Output the (x, y) coordinate of the center of the cell containing the given text.  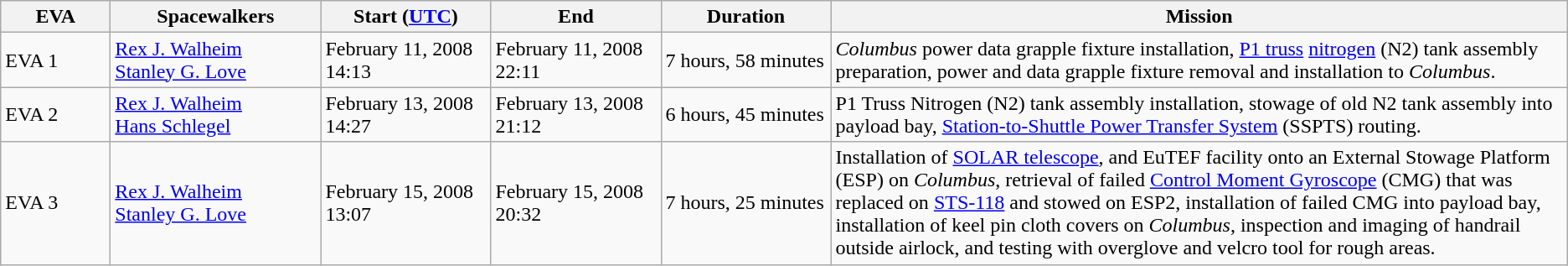
Start (UTC) (405, 17)
EVA 1 (55, 60)
End (576, 17)
February 15, 2008 20:32 (576, 203)
Spacewalkers (216, 17)
EVA 3 (55, 203)
EVA (55, 17)
6 hours, 45 minutes (745, 114)
EVA 2 (55, 114)
Mission (1199, 17)
7 hours, 58 minutes (745, 60)
February 15, 2008 13:07 (405, 203)
February 13, 2008 14:27 (405, 114)
February 13, 2008 21:12 (576, 114)
Rex J. Walheim Hans Schlegel (216, 114)
Duration (745, 17)
7 hours, 25 minutes (745, 203)
February 11, 2008 22:11 (576, 60)
February 11, 2008 14:13 (405, 60)
